Extract the (x, y) coordinate from the center of the cell holding the provided text.  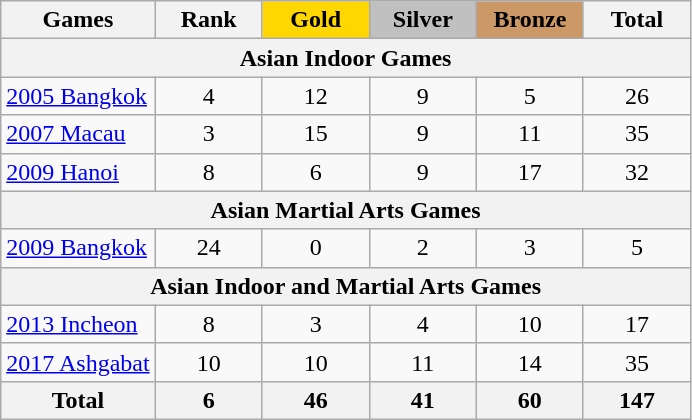
Silver (422, 20)
24 (208, 248)
2005 Bangkok (78, 96)
Games (78, 20)
46 (316, 400)
2013 Incheon (78, 324)
2017 Ashgabat (78, 362)
12 (316, 96)
15 (316, 134)
2 (422, 248)
Asian Indoor Games (346, 58)
2009 Bangkok (78, 248)
Rank (208, 20)
0 (316, 248)
41 (422, 400)
2009 Hanoi (78, 172)
2007 Macau (78, 134)
32 (636, 172)
26 (636, 96)
Bronze (530, 20)
14 (530, 362)
Gold (316, 20)
147 (636, 400)
60 (530, 400)
Asian Martial Arts Games (346, 210)
Asian Indoor and Martial Arts Games (346, 286)
